Extract the (x, y) coordinate from the center of the cell holding the provided text.  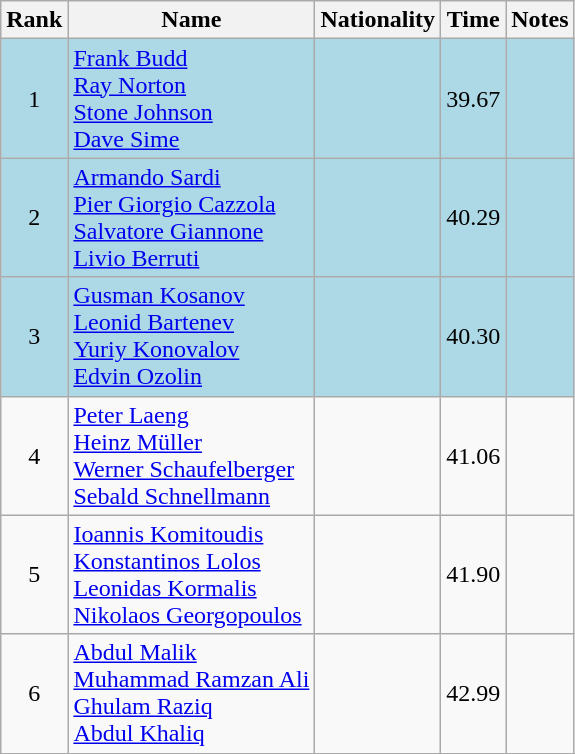
Peter LaengHeinz MüllerWerner SchaufelbergerSebald Schnellmann (192, 456)
41.90 (474, 574)
Frank BuddRay NortonStone JohnsonDave Sime (192, 98)
2 (34, 218)
41.06 (474, 456)
Armando SardiPier Giorgio CazzolaSalvatore GiannoneLivio Berruti (192, 218)
Time (474, 20)
Notes (540, 20)
Abdul MalikMuhammad Ramzan AliGhulam RaziqAbdul Khaliq (192, 694)
Nationality (378, 20)
39.67 (474, 98)
3 (34, 336)
40.29 (474, 218)
6 (34, 694)
Ioannis KomitoudisKonstantinos LolosLeonidas KormalisNikolaos Georgopoulos (192, 574)
Rank (34, 20)
5 (34, 574)
42.99 (474, 694)
4 (34, 456)
Gusman KosanovLeonid BartenevYuriy KonovalovEdvin Ozolin (192, 336)
1 (34, 98)
40.30 (474, 336)
Name (192, 20)
